Pinpoint the cell where the given text exists, returning its (x, y) midpoint coordinate. 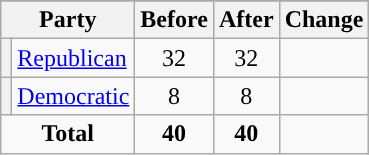
Party (68, 20)
Republican (74, 58)
Democratic (74, 96)
Before (174, 20)
Change (324, 20)
Total (68, 134)
After (246, 20)
